Output the (x, y) coordinate of the center of the cell containing the given text.  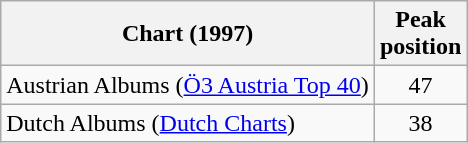
Peakposition (420, 34)
47 (420, 85)
Dutch Albums (Dutch Charts) (188, 123)
Austrian Albums (Ö3 Austria Top 40) (188, 85)
38 (420, 123)
Chart (1997) (188, 34)
